Return the (x, y) coordinate for the center point of the cell that contains the specified text.  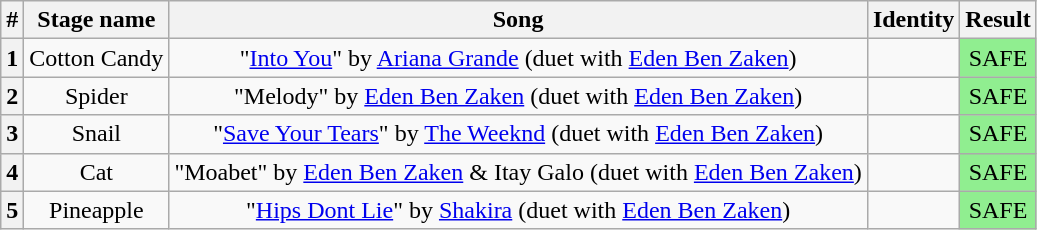
2 (12, 96)
Song (518, 20)
"Melody" by Eden Ben Zaken (duet with Eden Ben Zaken) (518, 96)
Cotton Candy (96, 58)
3 (12, 134)
"Save Your Tears" by The Weeknd (duet with Eden Ben Zaken) (518, 134)
5 (12, 210)
Snail (96, 134)
"Hips Dont Lie" by Shakira (duet with Eden Ben Zaken) (518, 210)
1 (12, 58)
# (12, 20)
"Into You" by Ariana Grande (duet with Eden Ben Zaken) (518, 58)
Identity (913, 20)
Pineapple (96, 210)
"Moabet" by Eden Ben Zaken & Itay Galo (duet with Eden Ben Zaken) (518, 172)
Cat (96, 172)
Result (998, 20)
4 (12, 172)
Stage name (96, 20)
Spider (96, 96)
